For the text-containing cell, return its midpoint in [x, y] coordinate format. 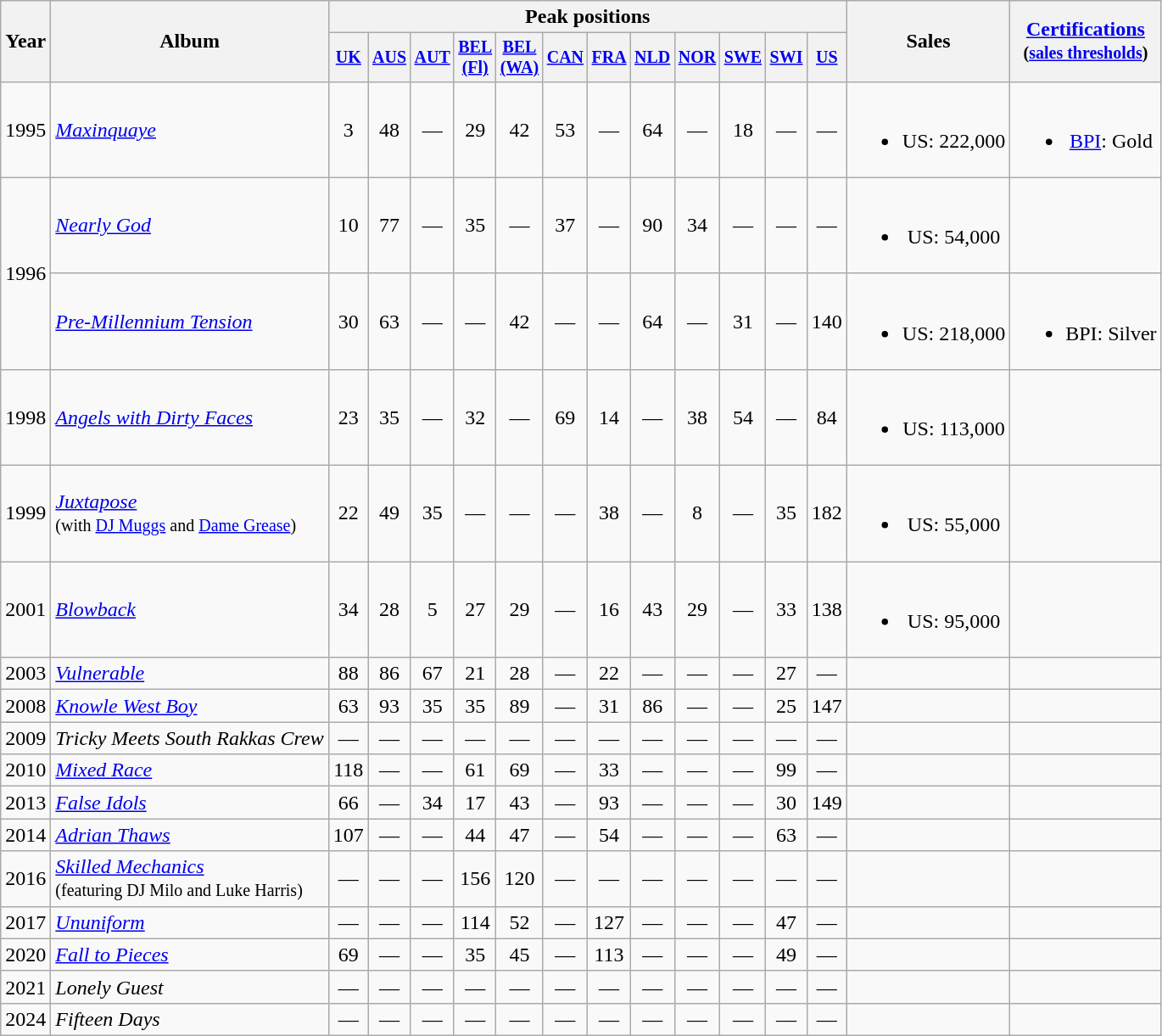
23 [348, 417]
77 [388, 226]
US: 113,000 [928, 417]
Vulnerable [190, 674]
18 [743, 129]
FRA [609, 58]
Pre-Millennium Tension [190, 321]
SWI [786, 58]
3 [348, 129]
Nearly God [190, 226]
147 [826, 706]
NOR [697, 58]
Ununiform [190, 922]
2010 [25, 770]
Lonely Guest [190, 987]
1996 [25, 273]
2017 [25, 922]
BEL (Fl) [475, 58]
US [826, 58]
1999 [25, 514]
53 [565, 129]
Juxtapose(with DJ Muggs and Dame Grease) [190, 514]
1998 [25, 417]
1995 [25, 129]
45 [519, 955]
52 [519, 922]
88 [348, 674]
Maxinquaye [190, 129]
84 [826, 417]
67 [433, 674]
CAN [565, 58]
107 [348, 835]
Album [190, 42]
AUT [433, 58]
2001 [25, 609]
182 [826, 514]
Mixed Race [190, 770]
2014 [25, 835]
114 [475, 922]
UK [348, 58]
120 [519, 879]
Year [25, 42]
44 [475, 835]
2021 [25, 987]
48 [388, 129]
8 [697, 514]
61 [475, 770]
149 [826, 803]
5 [433, 609]
156 [475, 879]
BPI: Gold [1086, 129]
2024 [25, 1019]
US: 55,000 [928, 514]
2016 [25, 879]
Skilled Mechanics (featuring DJ Milo and Luke Harris) [190, 879]
66 [348, 803]
US: 222,000 [928, 129]
32 [475, 417]
140 [826, 321]
21 [475, 674]
2013 [25, 803]
37 [565, 226]
Fifteen Days [190, 1019]
Adrian Thaws [190, 835]
25 [786, 706]
NLD [652, 58]
Blowback [190, 609]
Peak positions [587, 17]
113 [609, 955]
Fall to Pieces [190, 955]
BEL (WA) [519, 58]
US: 54,000 [928, 226]
89 [519, 706]
US: 95,000 [928, 609]
False Idols [190, 803]
90 [652, 226]
138 [826, 609]
127 [609, 922]
Certifications(sales thresholds) [1086, 42]
118 [348, 770]
US: 218,000 [928, 321]
2008 [25, 706]
BPI: Silver [1086, 321]
2003 [25, 674]
SWE [743, 58]
2009 [25, 738]
16 [609, 609]
14 [609, 417]
2020 [25, 955]
Knowle West Boy [190, 706]
99 [786, 770]
10 [348, 226]
Tricky Meets South Rakkas Crew [190, 738]
Angels with Dirty Faces [190, 417]
17 [475, 803]
AUS [388, 58]
Sales [928, 42]
